Identify which cell holds the provided text, then report its (X, Y) central coordinate. 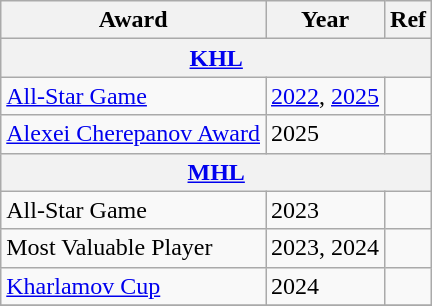
Most Valuable Player (134, 248)
Alexei Cherepanov Award (134, 134)
2025 (326, 134)
2023, 2024 (326, 248)
2024 (326, 286)
2023 (326, 210)
Kharlamov Cup (134, 286)
MHL (216, 172)
Year (326, 20)
KHL (216, 58)
2022, 2025 (326, 96)
Award (134, 20)
Ref (408, 20)
